Capture the cell that displays the provided text and extract its [X, Y] central coordinate. 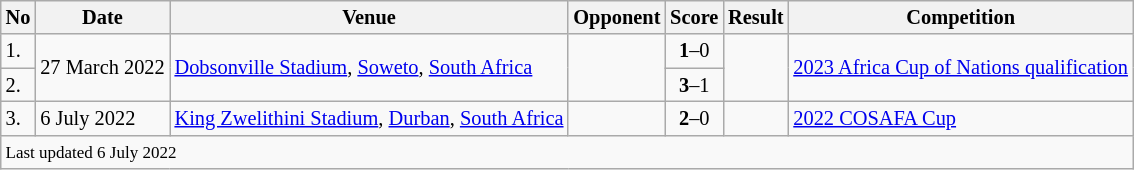
King Zwelithini Stadium, Durban, South Africa [370, 118]
3. [18, 118]
Date [102, 17]
Score [694, 17]
6 July 2022 [102, 118]
No [18, 17]
Venue [370, 17]
1. [18, 51]
Opponent [616, 17]
Result [756, 17]
2023 Africa Cup of Nations qualification [960, 68]
3–1 [694, 85]
2–0 [694, 118]
Competition [960, 17]
1–0 [694, 51]
27 March 2022 [102, 68]
Dobsonville Stadium, Soweto, South Africa [370, 68]
2022 COSAFA Cup [960, 118]
Last updated 6 July 2022 [567, 152]
2. [18, 85]
